Extract the [x, y] coordinate from the center of the cell holding the provided text.  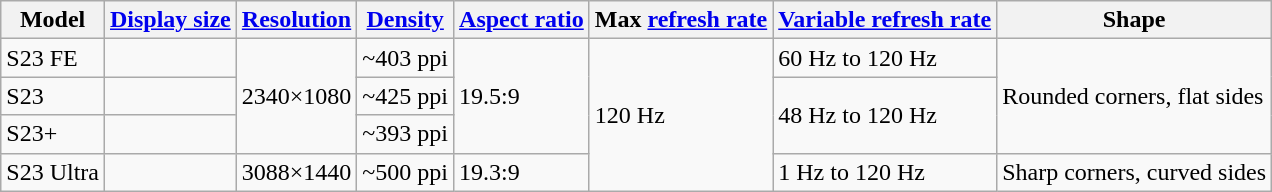
Rounded corners, flat sides [1134, 96]
~403 ppi [406, 58]
Display size [170, 20]
2340×1080 [296, 96]
120 Hz [680, 115]
60 Hz to 120 Hz [885, 58]
~393 ppi [406, 134]
19.5:9 [522, 96]
S23 [53, 96]
Max refresh rate [680, 20]
1 Hz to 120 Hz [885, 172]
~425 ppi [406, 96]
~500 ppi [406, 172]
Resolution [296, 20]
Variable refresh rate [885, 20]
Aspect ratio [522, 20]
S23 FE [53, 58]
3088×1440 [296, 172]
48 Hz to 120 Hz [885, 115]
19.3:9 [522, 172]
Model [53, 20]
Density [406, 20]
S23+ [53, 134]
S23 Ultra [53, 172]
Sharp corners, curved sides [1134, 172]
Shape [1134, 20]
